Output the [x, y] coordinate of the center of the cell containing the given text.  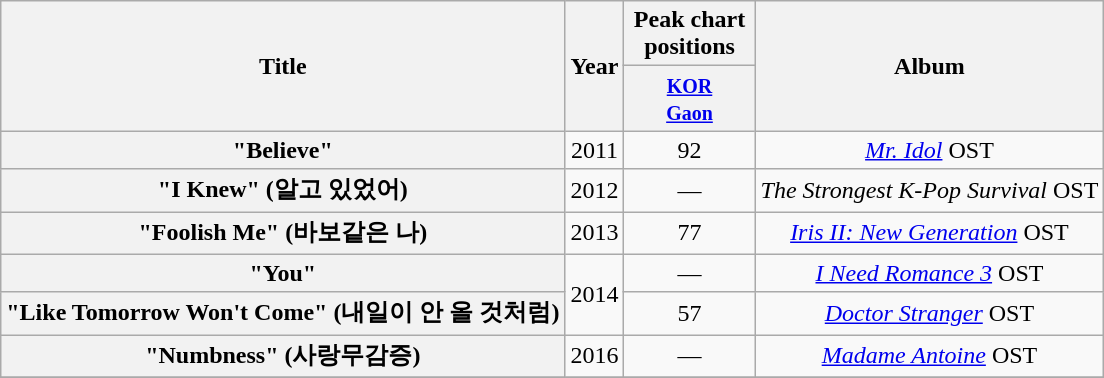
Peak chart positions [690, 34]
2012 [594, 190]
2016 [594, 356]
Title [283, 66]
2011 [594, 150]
"Foolish Me" (바보같은 나) [283, 234]
Iris II: New Generation OST [930, 234]
"I Knew" (알고 있었어) [283, 190]
Mr. Idol OST [930, 150]
"Believe" [283, 150]
"You" [283, 273]
Album [930, 66]
Year [594, 66]
"Like Tomorrow Won't Come" (내일이 안 올 것처럼) [283, 314]
92 [690, 150]
The Strongest K-Pop Survival OST [930, 190]
Madame Antoine OST [930, 356]
Doctor Stranger OST [930, 314]
2014 [594, 294]
I Need Romance 3 OST [930, 273]
KORGaon [690, 98]
2013 [594, 234]
77 [690, 234]
57 [690, 314]
"Numbness" (사랑무감증) [283, 356]
